Locate the cell with the specified text and output its [X, Y] center coordinate. 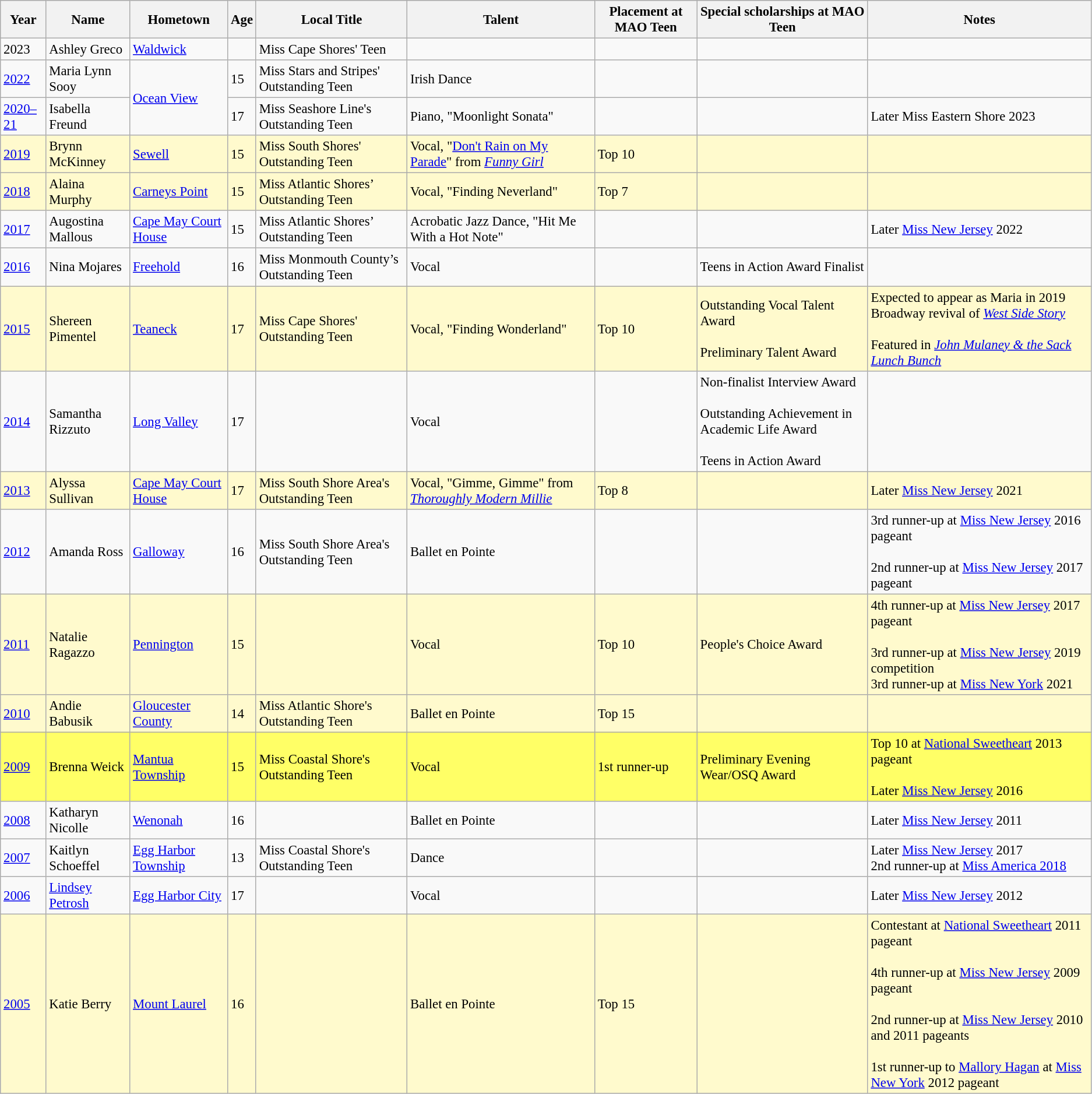
Vocal, "Finding Neverland" [501, 192]
Egg Harbor City [179, 895]
1st runner-up [646, 767]
Local Title [331, 20]
Alaina Murphy [88, 192]
Special scholarships at MAO Teen [782, 20]
Later Miss New Jersey 2021 [979, 491]
Vocal, "Finding Wonderland" [501, 329]
Shereen Pimentel [88, 329]
Name [88, 20]
Natalie Ragazzo [88, 645]
Preliminary Evening Wear/OSQ Award [782, 767]
People's Choice Award [782, 645]
Galloway [179, 551]
Dance [501, 858]
Freehold [179, 267]
Isabella Freund [88, 117]
Lindsey Petrosh [88, 895]
Brenna Weick [88, 767]
Later Miss Eastern Shore 2023 [979, 117]
Amanda Ross [88, 551]
13 [242, 858]
Notes [979, 20]
Irish Dance [501, 79]
4th runner-up at Miss New Jersey 2017 pageant3rd runner-up at Miss New Jersey 2019 competition3rd runner-up at Miss New York 2021 [979, 645]
2006 [23, 895]
Miss South Shores' Outstanding Teen [331, 154]
Mount Laurel [179, 1004]
2016 [23, 267]
Kaitlyn Schoeffel [88, 858]
Augostina Mallous [88, 230]
2019 [23, 154]
Miss Seashore Line's Outstanding Teen [331, 117]
Miss Cape Shores' Teen [331, 50]
Later Miss New Jersey 2012 [979, 895]
Top 10 at National Sweetheart 2013 pageantLater Miss New Jersey 2016 [979, 767]
3rd runner-up at Miss New Jersey 2016 pageant2nd runner-up at Miss New Jersey 2017 pageant [979, 551]
Nina Mojares [88, 267]
2022 [23, 79]
Brynn McKinney [88, 154]
Age [242, 20]
Miss Cape Shores' Outstanding Teen [331, 329]
Samantha Rizzuto [88, 421]
Ashley Greco [88, 50]
Vocal, "Gimme, Gimme" from Thoroughly Modern Millie [501, 491]
2005 [23, 1004]
2010 [23, 713]
2018 [23, 192]
Non-finalist Interview AwardOutstanding Achievement in Academic Life AwardTeens in Action Award [782, 421]
2013 [23, 491]
Year [23, 20]
Piano, "Moonlight Sonata" [501, 117]
Top 7 [646, 192]
2008 [23, 821]
Hometown [179, 20]
2014 [23, 421]
2007 [23, 858]
Alyssa Sullivan [88, 491]
14 [242, 713]
2015 [23, 329]
Expected to appear as Maria in 2019 Broadway revival of West Side StoryFeatured in John Mulaney & the Sack Lunch Bunch [979, 329]
Placement at MAO Teen [646, 20]
2009 [23, 767]
2023 [23, 50]
Teens in Action Award Finalist [782, 267]
Later Miss New Jersey 2011 [979, 821]
Andie Babusik [88, 713]
Miss Stars and Stripes' Outstanding Teen [331, 79]
Outstanding Vocal Talent AwardPreliminary Talent Award [782, 329]
Long Valley [179, 421]
2017 [23, 230]
Maria Lynn Sooy [88, 79]
Later Miss New Jersey 20172nd runner-up at Miss America 2018 [979, 858]
Mantua Township [179, 767]
Teaneck [179, 329]
Pennington [179, 645]
Carneys Point [179, 192]
Egg Harbor Township [179, 858]
2020–21 [23, 117]
Miss Atlantic Shore's Outstanding Teen [331, 713]
Later Miss New Jersey 2022 [979, 230]
2011 [23, 645]
Waldwick [179, 50]
Talent [501, 20]
Wenonah [179, 821]
Katharyn Nicolle [88, 821]
Vocal, "Don't Rain on My Parade" from Funny Girl [501, 154]
Gloucester County [179, 713]
Sewell [179, 154]
Ocean View [179, 98]
Miss Monmouth County’s Outstanding Teen [331, 267]
2012 [23, 551]
Acrobatic Jazz Dance, "Hit Me With a Hot Note" [501, 230]
Katie Berry [88, 1004]
Top 8 [646, 491]
